Pinpoint the cell where the given text exists, returning its [x, y] midpoint coordinate. 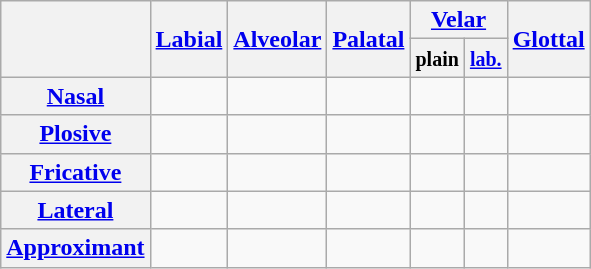
Approximant [76, 248]
Nasal [76, 96]
Plosive [76, 134]
lab. [486, 58]
Alveolar [278, 39]
plain [437, 58]
Velar [458, 20]
Lateral [76, 210]
Palatal [368, 39]
Labial [189, 39]
Glottal [548, 39]
Fricative [76, 172]
